Provide the (X, Y) coordinate of the cell's center where the given text is located.  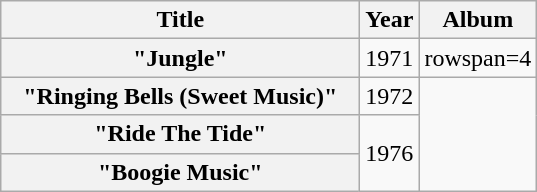
1971 (390, 58)
Year (390, 20)
"Boogie Music" (180, 172)
rowspan=4 (478, 58)
1972 (390, 96)
"Ride The Tide" (180, 134)
"Ringing Bells (Sweet Music)" (180, 96)
1976 (390, 153)
Album (478, 20)
Title (180, 20)
"Jungle" (180, 58)
